Output the (X, Y) coordinate of the center of the cell containing the given text.  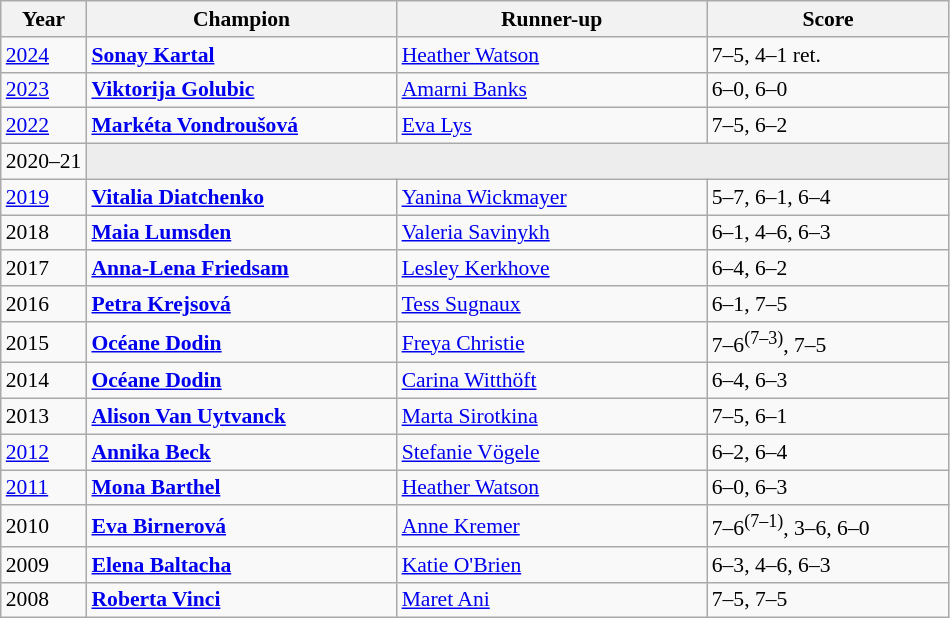
6–4, 6–3 (828, 381)
Alison Van Uytvanck (241, 417)
Freya Christie (552, 342)
7–6(7–1), 3–6, 6–0 (828, 526)
Lesley Kerkhove (552, 269)
2019 (44, 197)
Year (44, 19)
2020–21 (44, 162)
Viktorija Golubic (241, 90)
6–1, 7–5 (828, 304)
Champion (241, 19)
2012 (44, 452)
2009 (44, 565)
Carina Witthöft (552, 381)
2011 (44, 488)
Maia Lumsden (241, 233)
Stefanie Vögele (552, 452)
Eva Birnerová (241, 526)
Score (828, 19)
7–5, 4–1 ret. (828, 55)
Yanina Wickmayer (552, 197)
Eva Lys (552, 126)
Elena Baltacha (241, 565)
6–1, 4–6, 6–3 (828, 233)
Markéta Vondroušová (241, 126)
2016 (44, 304)
2024 (44, 55)
2014 (44, 381)
Runner-up (552, 19)
Sonay Kartal (241, 55)
5–7, 6–1, 6–4 (828, 197)
6–0, 6–3 (828, 488)
6–4, 6–2 (828, 269)
6–2, 6–4 (828, 452)
2022 (44, 126)
Mona Barthel (241, 488)
2017 (44, 269)
Amarni Banks (552, 90)
2018 (44, 233)
2023 (44, 90)
7–5, 6–2 (828, 126)
6–3, 4–6, 6–3 (828, 565)
Annika Beck (241, 452)
7–5, 6–1 (828, 417)
Vitalia Diatchenko (241, 197)
Anna-Lena Friedsam (241, 269)
Katie O'Brien (552, 565)
Tess Sugnaux (552, 304)
2013 (44, 417)
7–6(7–3), 7–5 (828, 342)
Valeria Savinykh (552, 233)
2015 (44, 342)
Anne Kremer (552, 526)
Marta Sirotkina (552, 417)
2010 (44, 526)
Petra Krejsová (241, 304)
6–0, 6–0 (828, 90)
